Search for the cell housing the specified text and yield its [X, Y] center coordinate. 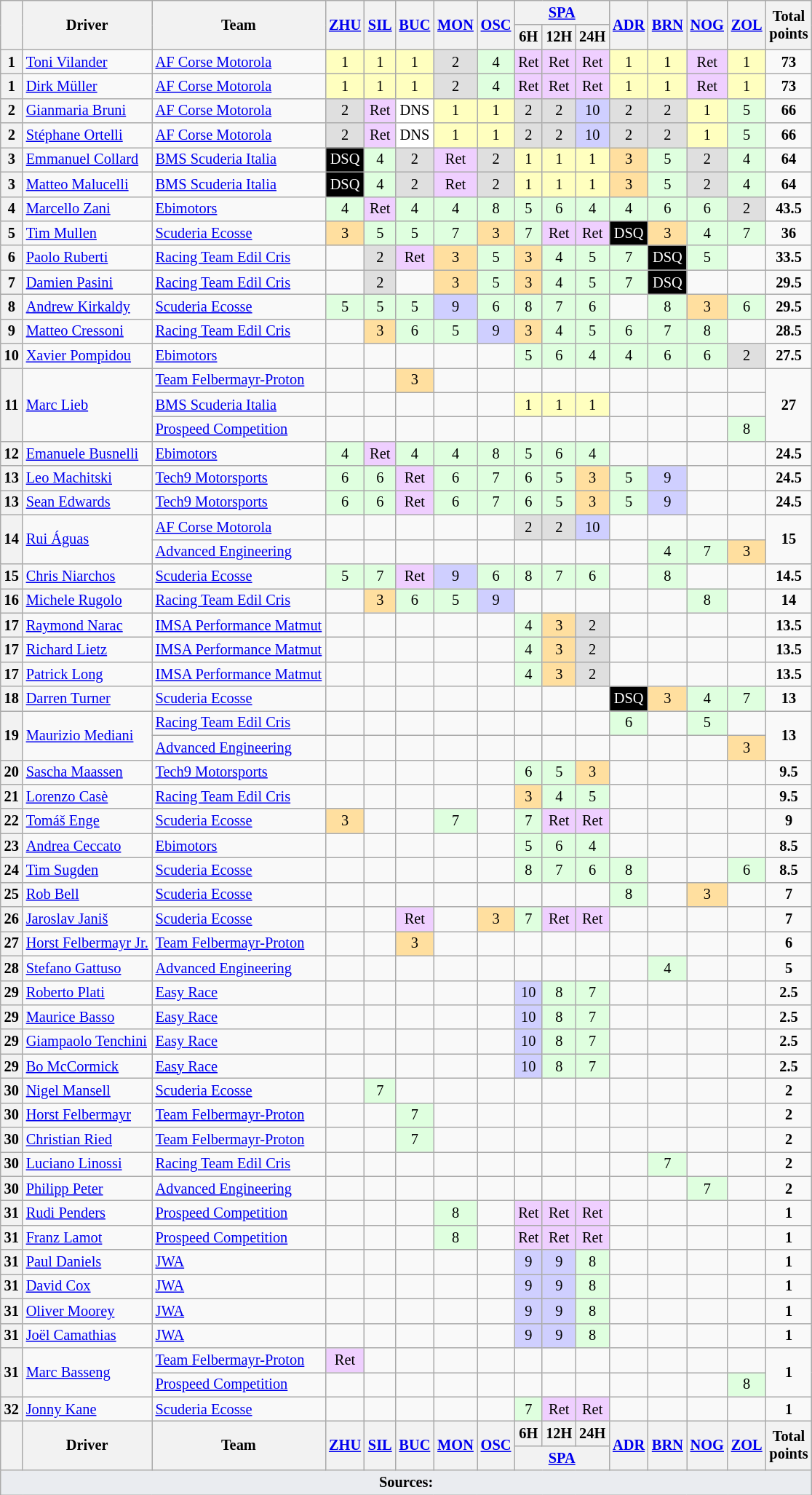
Christian Ried [87, 1140]
27.5 [789, 356]
Andrew Kirkaldy [87, 306]
Matteo Malucelli [87, 184]
Michele Rugolo [87, 600]
Andrea Ceccato [87, 846]
Emmanuel Collard [87, 159]
28 [12, 968]
28.5 [789, 331]
14.5 [789, 576]
Patrick Long [87, 674]
20 [12, 772]
Marc Basseng [87, 1371]
12 [12, 453]
Paul Daniels [87, 1262]
32 [12, 1409]
Marcello Zani [87, 209]
Marc Lieb [87, 405]
Horst Felbermayr Jr. [87, 943]
Tim Sugden [87, 870]
Horst Felbermayr [87, 1115]
David Cox [87, 1286]
Jaroslav Janiš [87, 919]
Tomáš Enge [87, 821]
Rui Águas [87, 539]
Sascha Maassen [87, 772]
Maurizio Mediani [87, 735]
Stefano Gattuso [87, 968]
Rudi Penders [87, 1213]
33.5 [789, 258]
Sean Edwards [87, 502]
Stéphane Ortelli [87, 135]
Tim Mullen [87, 233]
Jonny Kane [87, 1409]
Philipp Peter [87, 1189]
24 [12, 870]
Raymond Narac [87, 625]
Chris Niarchos [87, 576]
Darren Turner [87, 699]
Damien Pasini [87, 282]
21 [12, 796]
Dirk Müller [87, 86]
Gianmaria Bruni [87, 111]
19 [12, 735]
Sources: [406, 1483]
Bo McCormick [87, 1066]
Lorenzo Casè [87, 796]
Maurice Basso [87, 1017]
Paolo Ruberti [87, 258]
18 [12, 699]
Joël Camathias [87, 1336]
Emanuele Busnelli [87, 453]
Toni Vilander [87, 62]
Rob Bell [87, 895]
Oliver Moorey [87, 1311]
Roberto Plati [87, 993]
Luciano Linossi [87, 1164]
11 [12, 405]
Richard Lietz [87, 649]
43.5 [789, 209]
26 [12, 919]
Leo Machitski [87, 478]
Nigel Mansell [87, 1090]
23 [12, 846]
Xavier Pompidou [87, 356]
36 [789, 233]
16 [12, 600]
Franz Lamot [87, 1237]
Matteo Cressoni [87, 331]
Giampaolo Tenchini [87, 1042]
22 [12, 821]
25 [12, 895]
